Return [X, Y] of the center of cell containing provided text 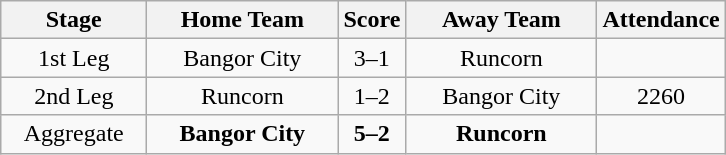
Score [372, 20]
Away Team [502, 20]
1–2 [372, 96]
3–1 [372, 58]
Attendance [661, 20]
5–2 [372, 134]
Stage [74, 20]
Aggregate [74, 134]
2nd Leg [74, 96]
2260 [661, 96]
Home Team [242, 20]
1st Leg [74, 58]
